Detect which cell encompasses the target text, then output its (x, y) center coordinate. 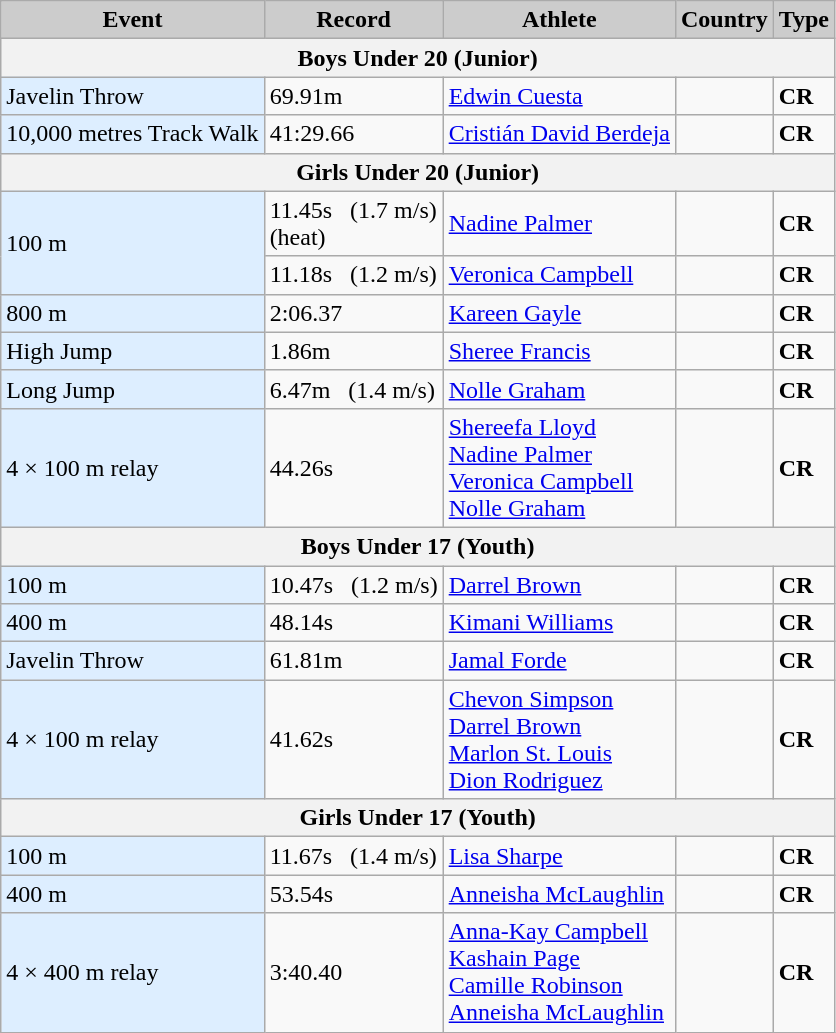
Darrel Brown (559, 585)
4 × 400 m relay (132, 972)
Anneisha McLaughlin (559, 894)
Nadine Palmer (559, 224)
Nolle Graham (559, 389)
High Jump (132, 351)
Boys Under 20 (Junior) (418, 58)
11.67s (1.4 m/s) (354, 856)
Long Jump (132, 389)
Kimani Williams (559, 623)
11.45s (1.7 m/s) (heat) (354, 224)
41.62s (354, 740)
11.18s (1.2 m/s) (354, 275)
53.54s (354, 894)
Boys Under 17 (Youth) (418, 546)
Anna-Kay Campbell Kashain Page Camille Robinson Anneisha McLaughlin (559, 972)
Lisa Sharpe (559, 856)
Girls Under 17 (Youth) (418, 818)
Veronica Campbell (559, 275)
6.47m (1.4 m/s) (354, 389)
Cristián David Berdeja (559, 134)
41:29.66 (354, 134)
1.86m (354, 351)
44.26s (354, 468)
Sheree Francis (559, 351)
10.47s (1.2 m/s) (354, 585)
Type (804, 20)
Edwin Cuesta (559, 96)
Jamal Forde (559, 661)
Athlete (559, 20)
2:06.37 (354, 313)
Kareen Gayle (559, 313)
69.91m (354, 96)
Shereefa Lloyd Nadine Palmer Veronica Campbell Nolle Graham (559, 468)
Country (724, 20)
Event (132, 20)
Chevon Simpson Darrel Brown Marlon St. Louis Dion Rodriguez (559, 740)
800 m (132, 313)
10,000 metres Track Walk (132, 134)
Girls Under 20 (Junior) (418, 172)
61.81m (354, 661)
Record (354, 20)
3:40.40 (354, 972)
48.14s (354, 623)
